Search for the cell housing the specified text and yield its [x, y] center coordinate. 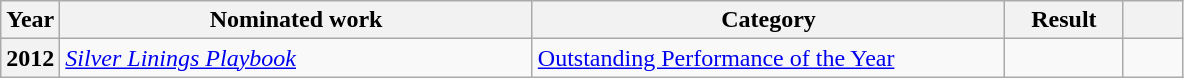
Result [1064, 20]
Outstanding Performance of the Year [768, 58]
Category [768, 20]
Nominated work [296, 20]
Silver Linings Playbook [296, 58]
2012 [30, 58]
Year [30, 20]
